Capture the cell that displays the provided text and extract its [x, y] central coordinate. 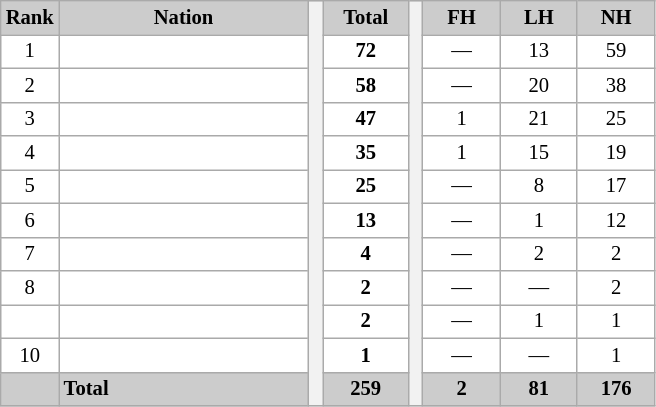
12 [616, 220]
259 [366, 389]
Nation [184, 17]
59 [616, 51]
72 [366, 51]
10 [30, 355]
17 [616, 186]
LH [538, 17]
21 [538, 119]
NH [616, 17]
19 [616, 153]
7 [30, 254]
38 [616, 85]
6 [30, 220]
47 [366, 119]
20 [538, 85]
15 [538, 153]
Rank [30, 17]
176 [616, 389]
3 [30, 119]
58 [366, 85]
35 [366, 153]
FH [462, 17]
5 [30, 186]
81 [538, 389]
